Return the [X, Y] coordinate for the center point of the cell that contains the specified text.  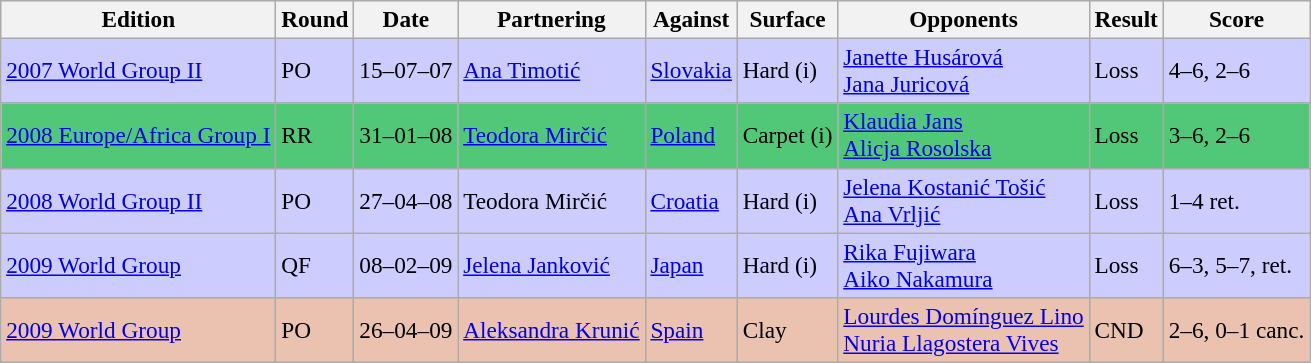
2008 Europe/Africa Group I [138, 136]
CND [1126, 330]
Edition [138, 19]
Opponents [964, 19]
Against [691, 19]
Croatia [691, 200]
Result [1126, 19]
2–6, 0–1 canc. [1236, 330]
2008 World Group II [138, 200]
15–07–07 [406, 70]
27–04–08 [406, 200]
31–01–08 [406, 136]
Surface [788, 19]
Ana Timotić [552, 70]
Clay [788, 330]
Slovakia [691, 70]
RR [315, 136]
Rika Fujiwara Aiko Nakamura [964, 264]
Klaudia Jans Alicja Rosolska [964, 136]
Japan [691, 264]
Poland [691, 136]
1–4 ret. [1236, 200]
2007 World Group II [138, 70]
Jelena Kostanić Tošić Ana Vrljić [964, 200]
Lourdes Domínguez Lino Nuria Llagostera Vives [964, 330]
Carpet (i) [788, 136]
08–02–09 [406, 264]
Jelena Janković [552, 264]
Partnering [552, 19]
26–04–09 [406, 330]
Aleksandra Krunić [552, 330]
Round [315, 19]
Score [1236, 19]
3–6, 2–6 [1236, 136]
4–6, 2–6 [1236, 70]
Janette Husárová Jana Juricová [964, 70]
QF [315, 264]
Date [406, 19]
6–3, 5–7, ret. [1236, 264]
Spain [691, 330]
